Capture the cell that displays the provided text and extract its [x, y] central coordinate. 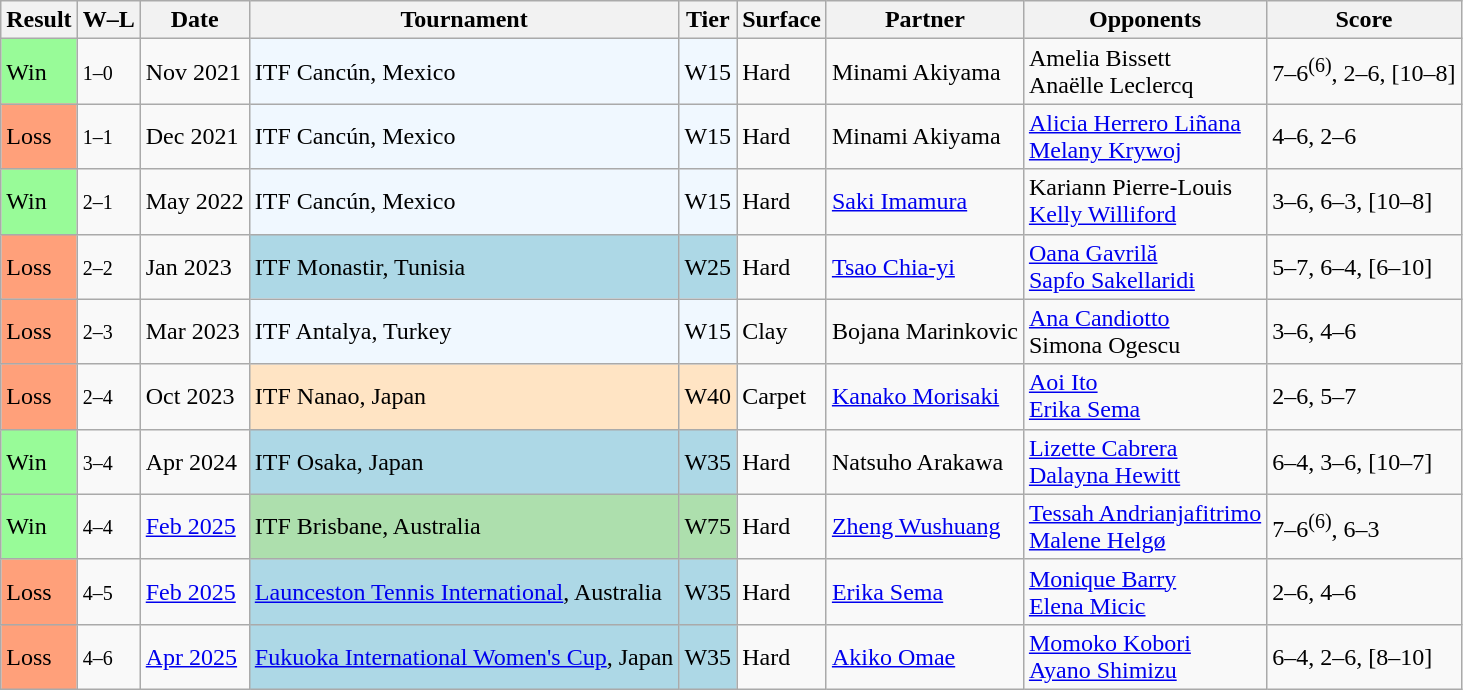
6–4, 2–6, [8–10] [1364, 656]
W–L [108, 20]
Monique Barry Elena Micic [1144, 592]
2–4 [108, 396]
Apr 2024 [194, 462]
6–4, 3–6, [10–7] [1364, 462]
Dec 2021 [194, 136]
4–5 [108, 592]
5–7, 6–4, [6–10] [1364, 266]
ITF Osaka, Japan [464, 462]
2–3 [108, 332]
Partner [924, 20]
Kanako Morisaki [924, 396]
ITF Monastir, Tunisia [464, 266]
Momoko Kobori Ayano Shimizu [1144, 656]
Opponents [1144, 20]
Jan 2023 [194, 266]
Amelia Bissett Anaëlle Leclercq [1144, 72]
Akiko Omae [924, 656]
3–4 [108, 462]
2–2 [108, 266]
2–6, 4–6 [1364, 592]
3–6, 4–6 [1364, 332]
1–0 [108, 72]
Apr 2025 [194, 656]
4–6 [108, 656]
1–1 [108, 136]
Erika Sema [924, 592]
Tournament [464, 20]
3–6, 6–3, [10–8] [1364, 202]
May 2022 [194, 202]
Carpet [782, 396]
Mar 2023 [194, 332]
Tsao Chia-yi [924, 266]
7–6(6), 2–6, [10–8] [1364, 72]
Kariann Pierre-Louis Kelly Williford [1144, 202]
W40 [708, 396]
Date [194, 20]
2–1 [108, 202]
Result [39, 20]
Surface [782, 20]
ITF Antalya, Turkey [464, 332]
Clay [782, 332]
ITF Brisbane, Australia [464, 526]
Nov 2021 [194, 72]
W25 [708, 266]
Saki Imamura [924, 202]
Ana Candiotto Simona Ogescu [1144, 332]
Alicia Herrero Liñana Melany Krywoj [1144, 136]
4–6, 2–6 [1364, 136]
Oana Gavrilă Sapfo Sakellaridi [1144, 266]
Score [1364, 20]
Aoi Ito Erika Sema [1144, 396]
Bojana Marinkovic [924, 332]
7–6(6), 6–3 [1364, 526]
Lizette Cabrera Dalayna Hewitt [1144, 462]
Fukuoka International Women's Cup, Japan [464, 656]
ITF Nanao, Japan [464, 396]
4–4 [108, 526]
W75 [708, 526]
Zheng Wushuang [924, 526]
Tier [708, 20]
Tessah Andrianjafitrimo Malene Helgø [1144, 526]
Oct 2023 [194, 396]
2–6, 5–7 [1364, 396]
Natsuho Arakawa [924, 462]
Launceston Tennis International, Australia [464, 592]
